Determine the [X, Y] coordinate at the center of the cell enclosing the given text.  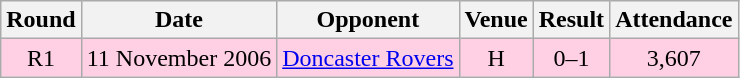
H [496, 58]
Attendance [674, 20]
0–1 [571, 58]
Doncaster Rovers [368, 58]
Date [178, 20]
Venue [496, 20]
3,607 [674, 58]
Result [571, 20]
11 November 2006 [178, 58]
Opponent [368, 20]
R1 [41, 58]
Round [41, 20]
